Output the (X, Y) coordinate of the center of the cell containing the given text.  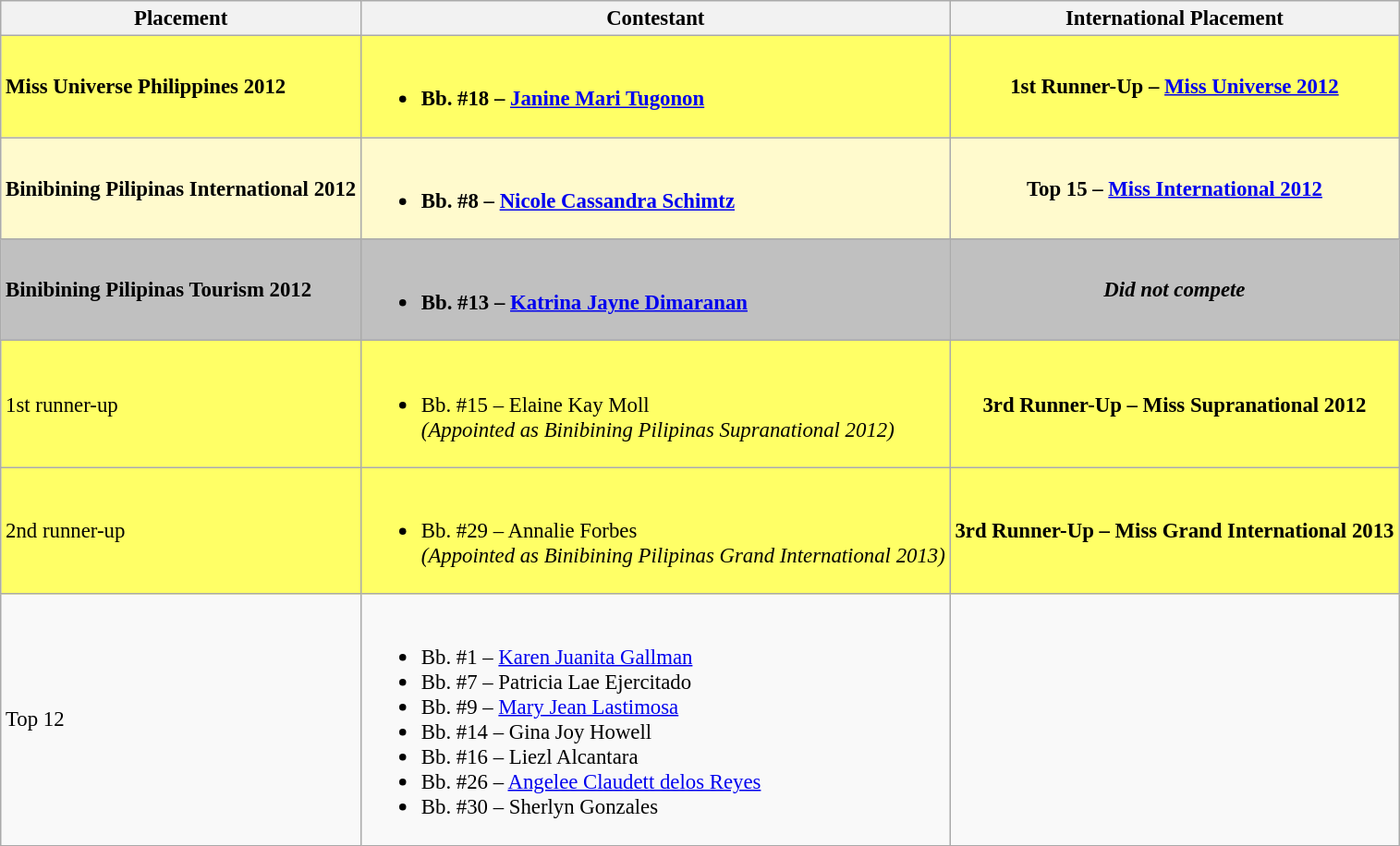
3rd Runner-Up – Miss Supranational 2012 (1175, 405)
Placement (181, 18)
3rd Runner-Up – Miss Grand International 2013 (1175, 530)
Bb. #29 – Annalie Forbes(Appointed as Binibining Pilipinas Grand International 2013) (656, 530)
Top 15 – Miss International 2012 (1175, 188)
Bb. #18 – Janine Mari Tugonon (656, 87)
1st Runner-Up – Miss Universe 2012 (1175, 87)
1st runner-up (181, 405)
Bb. #13 – Katrina Jayne Dimaranan (656, 290)
Miss Universe Philippines 2012 (181, 87)
Top 12 (181, 719)
Bb. #15 – Elaine Kay Moll(Appointed as Binibining Pilipinas Supranational 2012) (656, 405)
Did not compete (1175, 290)
Binibining Pilipinas Tourism 2012 (181, 290)
Contestant (656, 18)
Bb. #8 – Nicole Cassandra Schimtz (656, 188)
2nd runner-up (181, 530)
Binibining Pilipinas International 2012 (181, 188)
International Placement (1175, 18)
